Detect which cell encompasses the target text, then output its (x, y) center coordinate. 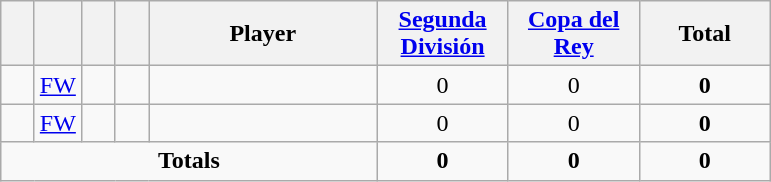
Segunda División (442, 34)
Player (262, 34)
Copa del Rey (574, 34)
Total (704, 34)
Totals (189, 161)
